For the text-containing cell, return its midpoint in [X, Y] coordinate format. 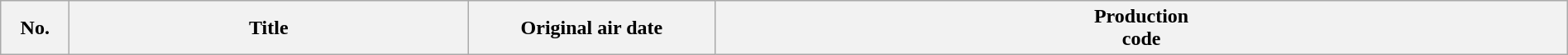
No. [35, 28]
Productioncode [1141, 28]
Original air date [592, 28]
Title [269, 28]
